From the cell containing the given text, extract its center point as [X, Y] coordinate. 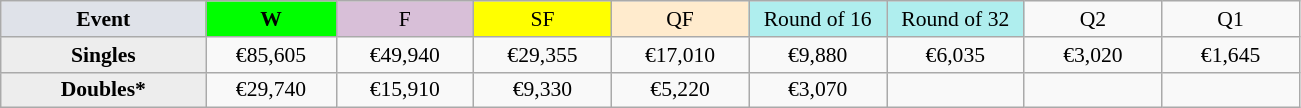
€3,020 [1093, 55]
€85,605 [271, 55]
Round of 32 [955, 19]
€3,070 [818, 90]
€1,645 [1231, 55]
Q2 [1093, 19]
QF [680, 19]
Singles [104, 55]
€9,880 [818, 55]
SF [543, 19]
€15,910 [405, 90]
€17,010 [680, 55]
€5,220 [680, 90]
€9,330 [543, 90]
Round of 16 [818, 19]
€29,740 [271, 90]
Doubles* [104, 90]
€6,035 [955, 55]
F [405, 19]
W [271, 19]
Q1 [1231, 19]
€49,940 [405, 55]
Event [104, 19]
€29,355 [543, 55]
